Return the (x, y) coordinate for the center point of the cell that contains the specified text.  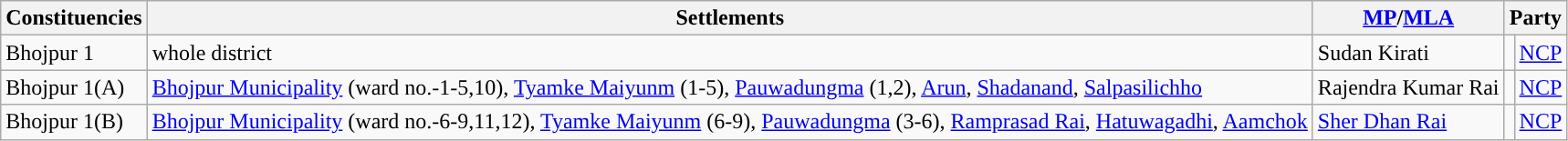
MP/MLA (1408, 18)
Party (1535, 18)
Bhojpur 1 (74, 53)
Settlements (730, 18)
Bhojpur Municipality (ward no.-6-9,11,12), Tyamke Maiyunm (6-9), Pauwadungma (3-6), Ramprasad Rai, Hatuwagadhi, Aamchok (730, 122)
Bhojpur 1(B) (74, 122)
Bhojpur Municipality (ward no.-1-5,10), Tyamke Maiyunm (1-5), Pauwadungma (1,2), Arun, Shadanand, Salpasilichho (730, 87)
Sudan Kirati (1408, 53)
whole district (730, 53)
Rajendra Kumar Rai (1408, 87)
Constituencies (74, 18)
Sher Dhan Rai (1408, 122)
Bhojpur 1(A) (74, 87)
